Provide the (X, Y) coordinate of the cell's center where the given text is located.  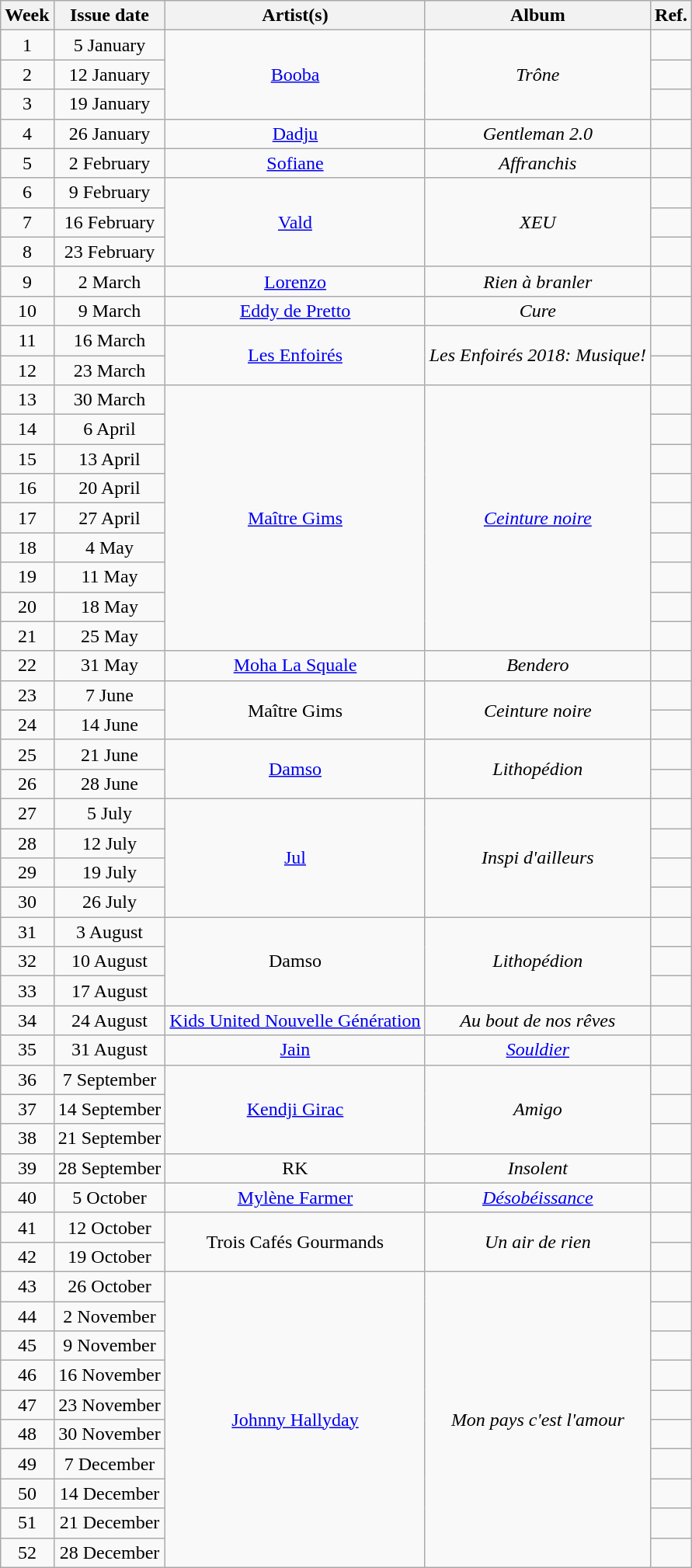
32 (27, 961)
28 (27, 843)
Booba (295, 75)
2 March (110, 281)
Désobéissance (537, 1198)
26 January (110, 134)
28 December (110, 1552)
19 (27, 577)
11 May (110, 577)
30 (27, 902)
Un air de rien (537, 1242)
Jul (295, 857)
Trône (537, 75)
29 (27, 873)
26 July (110, 902)
4 May (110, 548)
7 (27, 222)
Mylène Farmer (295, 1198)
14 September (110, 1109)
31 May (110, 666)
19 January (110, 104)
Souldier (537, 1050)
16 February (110, 222)
44 (27, 1316)
35 (27, 1050)
13 (27, 400)
6 (27, 193)
27 (27, 813)
17 (27, 518)
5 January (110, 45)
Les Enfoirés (295, 355)
30 March (110, 400)
19 July (110, 873)
31 (27, 932)
10 August (110, 961)
18 May (110, 607)
28 June (110, 784)
12 January (110, 75)
24 August (110, 1020)
43 (27, 1286)
Album (537, 16)
23 (27, 695)
Mon pays c'est l'amour (537, 1420)
16 March (110, 340)
19 October (110, 1257)
Eddy de Pretto (295, 311)
4 (27, 134)
Kids United Nouvelle Génération (295, 1020)
24 (27, 725)
Sofiane (295, 163)
51 (27, 1523)
Week (27, 16)
7 December (110, 1464)
23 November (110, 1405)
47 (27, 1405)
46 (27, 1375)
12 (27, 370)
31 August (110, 1050)
Gentleman 2.0 (537, 134)
9 March (110, 311)
17 August (110, 991)
45 (27, 1346)
18 (27, 548)
25 May (110, 636)
14 December (110, 1493)
52 (27, 1552)
9 February (110, 193)
25 (27, 754)
16 November (110, 1375)
RK (295, 1168)
27 April (110, 518)
16 (27, 488)
Au bout de nos rêves (537, 1020)
14 (27, 429)
5 October (110, 1198)
21 September (110, 1139)
21 (27, 636)
13 April (110, 459)
9 November (110, 1346)
40 (27, 1198)
Moha La Squale (295, 666)
Affranchis (537, 163)
20 April (110, 488)
Cure (537, 311)
Issue date (110, 16)
23 February (110, 252)
Trois Cafés Gourmands (295, 1242)
20 (27, 607)
2 (27, 75)
48 (27, 1434)
1 (27, 45)
42 (27, 1257)
12 October (110, 1227)
Artist(s) (295, 16)
37 (27, 1109)
Dadju (295, 134)
Insolent (537, 1168)
11 (27, 340)
Lorenzo (295, 281)
7 September (110, 1080)
Kendji Girac (295, 1109)
9 (27, 281)
8 (27, 252)
49 (27, 1464)
Vald (295, 222)
Les Enfoirés 2018: Musique! (537, 355)
26 (27, 784)
26 October (110, 1286)
2 November (110, 1316)
38 (27, 1139)
12 July (110, 843)
21 December (110, 1523)
50 (27, 1493)
22 (27, 666)
Rien à branler (537, 281)
Amigo (537, 1109)
Bendero (537, 666)
10 (27, 311)
3 August (110, 932)
Inspi d'ailleurs (537, 857)
21 June (110, 754)
34 (27, 1020)
6 April (110, 429)
3 (27, 104)
Johnny Hallyday (295, 1420)
Jain (295, 1050)
36 (27, 1080)
2 February (110, 163)
14 June (110, 725)
XEU (537, 222)
Ref. (671, 16)
39 (27, 1168)
7 June (110, 695)
23 March (110, 370)
5 July (110, 813)
41 (27, 1227)
33 (27, 991)
30 November (110, 1434)
5 (27, 163)
28 September (110, 1168)
15 (27, 459)
